Extract the (X, Y) coordinate from the center of the cell holding the provided text.  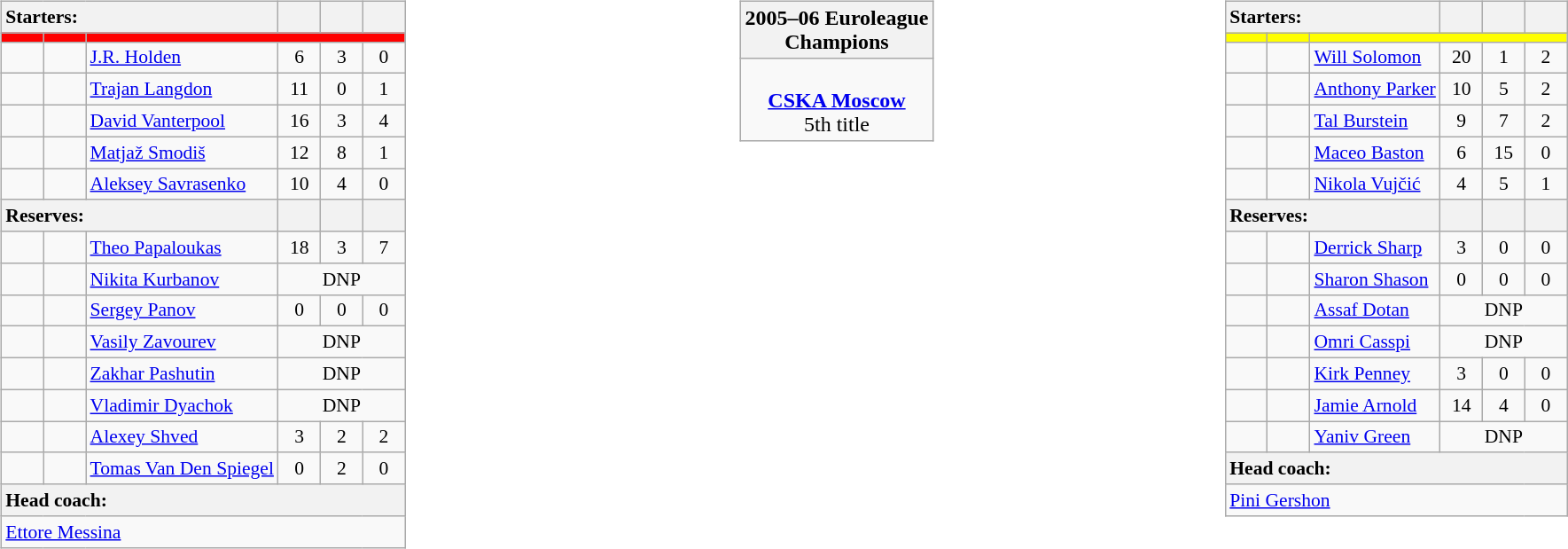
Derrick Sharp (1374, 247)
15 (1504, 153)
Anthony Parker (1374, 90)
Pini Gershon (1396, 500)
20 (1462, 58)
Theo Papaloukas (181, 247)
Omri Casspi (1374, 342)
Vladimir Dyachok (181, 405)
9 (1462, 121)
Zakhar Pashutin (181, 373)
Sergey Panov (181, 310)
CSKA Moscow5th title (837, 99)
Tomas Van Den Spiegel (181, 468)
Yaniv Green (1374, 436)
Ettore Messina (203, 531)
J.R. Holden (181, 58)
Sharon Shason (1374, 278)
Nikola Vujčić (1374, 184)
11 (300, 90)
Maceo Baston (1374, 153)
Jamie Arnold (1374, 405)
David Vanterpool (181, 121)
Alexey Shved (181, 436)
Will Solomon (1374, 58)
Kirk Penney (1374, 373)
Vasily Zavourev (181, 342)
14 (1462, 405)
12 (300, 153)
Matjaž Smodiš (181, 153)
Aleksey Savrasenko (181, 184)
2005–06 Euroleague Champions (837, 30)
Nikita Kurbanov (181, 278)
16 (300, 121)
Tal Burstein (1374, 121)
Trajan Langdon (181, 90)
Assaf Dotan (1374, 310)
8 (342, 153)
18 (300, 247)
